Pinpoint the cell where the given text exists, returning its (x, y) midpoint coordinate. 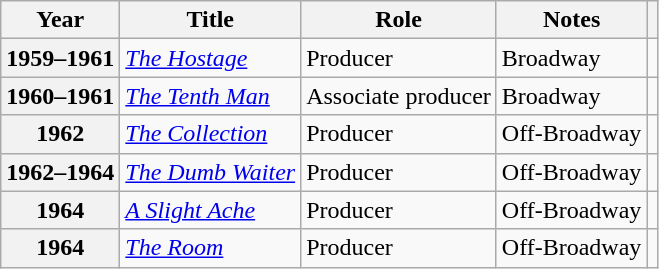
Role (399, 20)
Year (60, 20)
1962–1964 (60, 172)
The Hostage (210, 58)
The Tenth Man (210, 96)
1959–1961 (60, 58)
The Dumb Waiter (210, 172)
Associate producer (399, 96)
1960–1961 (60, 96)
The Room (210, 248)
1962 (60, 134)
The Collection (210, 134)
Title (210, 20)
Notes (572, 20)
A Slight Ache (210, 210)
